Pinpoint the cell where the given text exists, returning its [x, y] midpoint coordinate. 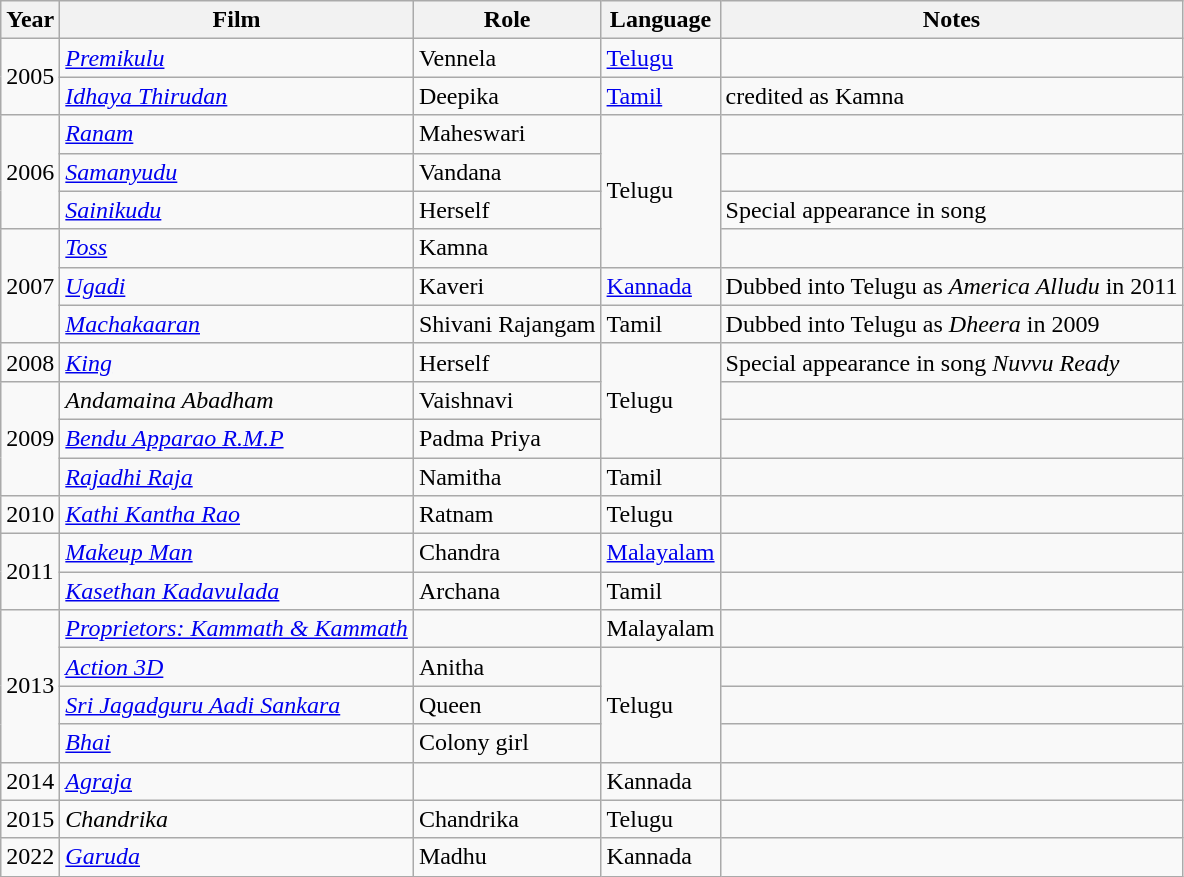
Action 3D [237, 667]
2015 [30, 819]
King [237, 362]
Ranam [237, 134]
Dubbed into Telugu as Dheera in 2009 [952, 324]
Queen [507, 705]
Dubbed into Telugu as America Alludu in 2011 [952, 286]
Kasethan Kadavulada [237, 591]
Film [237, 20]
Sri Jagadguru Aadi Sankara [237, 705]
Proprietors: Kammath & Kammath [237, 629]
Rajadhi Raja [237, 477]
2009 [30, 438]
Andamaina Abadham [237, 400]
Chandra [507, 553]
2010 [30, 515]
Vaishnavi [507, 400]
Garuda [237, 857]
Maheswari [507, 134]
Toss [237, 248]
Vennela [507, 58]
Samanyudu [237, 172]
Ugadi [237, 286]
Vandana [507, 172]
Special appearance in song Nuvvu Ready [952, 362]
Ratnam [507, 515]
Kaveri [507, 286]
Role [507, 20]
Language [660, 20]
Premikulu [237, 58]
Bendu Apparao R.M.P [237, 438]
Notes [952, 20]
Madhu [507, 857]
2011 [30, 572]
Kamna [507, 248]
Sainikudu [237, 210]
2008 [30, 362]
Bhai [237, 743]
Makeup Man [237, 553]
Special appearance in song [952, 210]
2006 [30, 172]
Anitha [507, 667]
Colony girl [507, 743]
Padma Priya [507, 438]
2005 [30, 77]
2013 [30, 686]
Archana [507, 591]
Idhaya Thirudan [237, 96]
credited as Kamna [952, 96]
Namitha [507, 477]
Kathi Kantha Rao [237, 515]
Agraja [237, 781]
2007 [30, 286]
Year [30, 20]
Deepika [507, 96]
2022 [30, 857]
Machakaaran [237, 324]
Shivani Rajangam [507, 324]
2014 [30, 781]
